Search for the cell housing the specified text and yield its [X, Y] center coordinate. 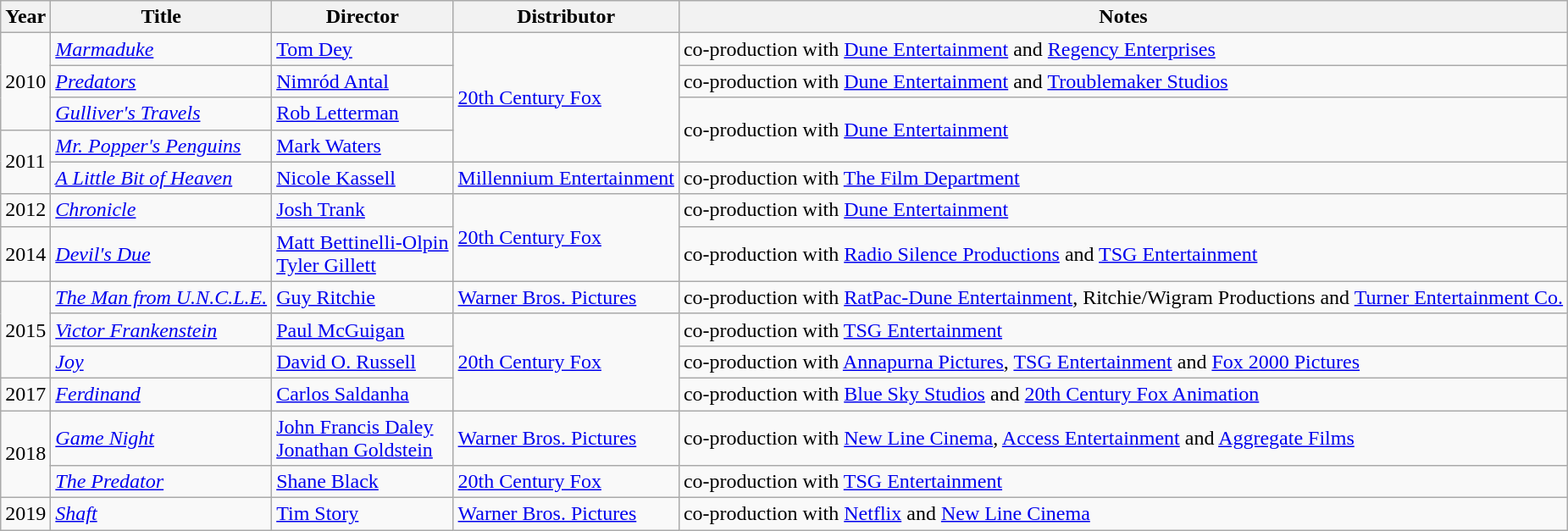
co-production with New Line Cinema, Access Entertainment and Aggregate Films [1123, 437]
David O. Russell [363, 362]
Mark Waters [363, 146]
co-production with Radio Silence Productions and TSG Entertainment [1123, 254]
co-production with RatPac-Dune Entertainment, Ritchie/Wigram Productions and Turner Entertainment Co. [1123, 297]
2010 [25, 81]
2018 [25, 454]
Year [25, 17]
co-production with Dune Entertainment and Troublemaker Studios [1123, 81]
Paul McGuigan [363, 329]
The Man from U.N.C.L.E. [161, 297]
2015 [25, 329]
Josh Trank [363, 210]
Guy Ritchie [363, 297]
Shaft [161, 514]
co-production with The Film Department [1123, 178]
Millennium Entertainment [566, 178]
co-production with Blue Sky Studios and 20th Century Fox Animation [1123, 394]
Rob Letterman [363, 113]
Distributor [566, 17]
Tim Story [363, 514]
John Francis DaleyJonathan Goldstein [363, 437]
co-production with Annapurna Pictures, TSG Entertainment and Fox 2000 Pictures [1123, 362]
Victor Frankenstein [161, 329]
2012 [25, 210]
Tom Dey [363, 49]
Notes [1123, 17]
co-production with Dune Entertainment and Regency Enterprises [1123, 49]
Game Night [161, 437]
Devil's Due [161, 254]
2011 [25, 162]
Nicole Kassell [363, 178]
2019 [25, 514]
Joy [161, 362]
The Predator [161, 482]
Shane Black [363, 482]
A Little Bit of Heaven [161, 178]
co-production with Netflix and New Line Cinema [1123, 514]
Predators [161, 81]
Title [161, 17]
2014 [25, 254]
2017 [25, 394]
Nimród Antal [363, 81]
Director [363, 17]
Marmaduke [161, 49]
Mr. Popper's Penguins [161, 146]
Ferdinand [161, 394]
Matt Bettinelli-OlpinTyler Gillett [363, 254]
Carlos Saldanha [363, 394]
Chronicle [161, 210]
Gulliver's Travels [161, 113]
